For the text-containing cell, return its midpoint in [X, Y] coordinate format. 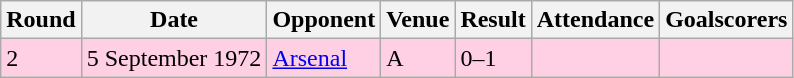
2 [41, 58]
Date [174, 20]
Arsenal [324, 58]
Goalscorers [726, 20]
A [418, 58]
Venue [418, 20]
Attendance [595, 20]
Opponent [324, 20]
Result [493, 20]
0–1 [493, 58]
Round [41, 20]
5 September 1972 [174, 58]
